Return [X, Y] of the center of cell containing provided text 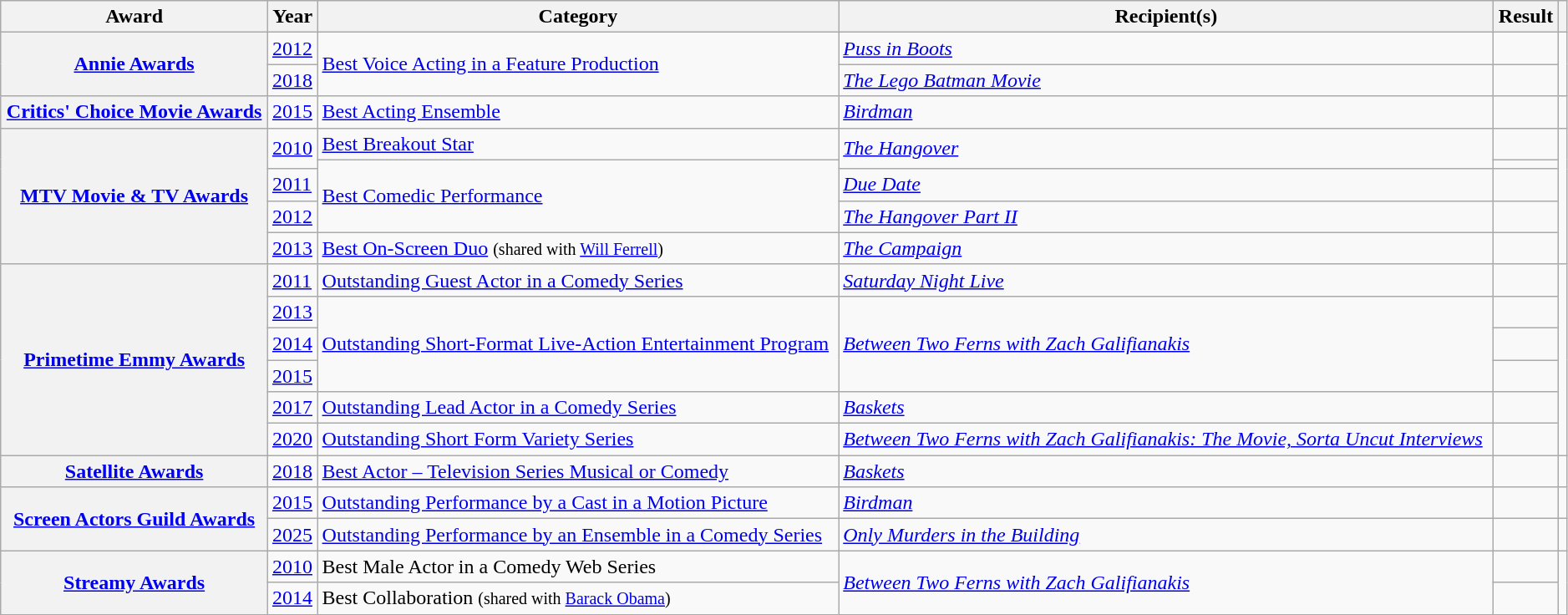
Annie Awards [134, 64]
Screen Actors Guild Awards [134, 519]
Best Voice Acting in a Feature Production [578, 64]
Best Comedic Performance [578, 196]
Satellite Awards [134, 471]
Best Actor – Television Series Musical or Comedy [578, 471]
Outstanding Performance by an Ensemble in a Comedy Series [578, 535]
The Campaign [1166, 248]
Due Date [1166, 185]
2020 [292, 440]
The Hangover Part II [1166, 216]
The Lego Batman Movie [1166, 80]
Critics' Choice Movie Awards [134, 112]
The Hangover [1166, 149]
Outstanding Guest Actor in a Comedy Series [578, 280]
Outstanding Performance by a Cast in a Motion Picture [578, 503]
Award [134, 17]
Best Breakout Star [578, 144]
Best Acting Ensemble [578, 112]
Between Two Ferns with Zach Galifianakis: The Movie, Sorta Uncut Interviews [1166, 440]
Best Collaboration (shared with Barack Obama) [578, 598]
2025 [292, 535]
Saturday Night Live [1166, 280]
Best On-Screen Duo (shared with Will Ferrell) [578, 248]
Result [1525, 17]
MTV Movie & TV Awards [134, 196]
Outstanding Short-Format Live-Action Entertainment Program [578, 343]
Puss in Boots [1166, 48]
Primetime Emmy Awards [134, 359]
Category [578, 17]
Year [292, 17]
Recipient(s) [1166, 17]
Best Male Actor in a Comedy Web Series [578, 567]
Streamy Awards [134, 582]
Only Murders in the Building [1166, 535]
Outstanding Lead Actor in a Comedy Series [578, 408]
Outstanding Short Form Variety Series [578, 440]
2017 [292, 408]
